Detect which cell encompasses the target text, then output its [X, Y] center coordinate. 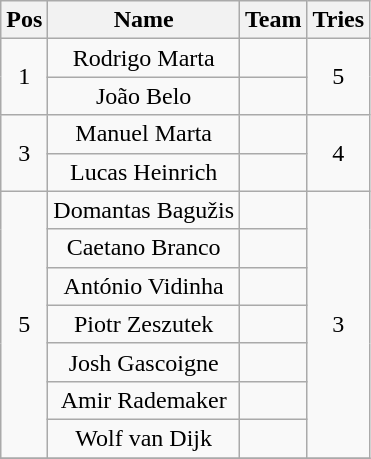
António Vidinha [144, 286]
Domantas Bagužis [144, 210]
Team [274, 20]
Lucas Heinrich [144, 172]
Amir Rademaker [144, 400]
Piotr Zeszutek [144, 324]
Rodrigo Marta [144, 58]
João Belo [144, 96]
Name [144, 20]
1 [24, 77]
Tries [338, 20]
Pos [24, 20]
Wolf van Dijk [144, 438]
Caetano Branco [144, 248]
Josh Gascoigne [144, 362]
Manuel Marta [144, 134]
4 [338, 153]
